Extract the (x, y) coordinate from the center of the cell holding the provided text.  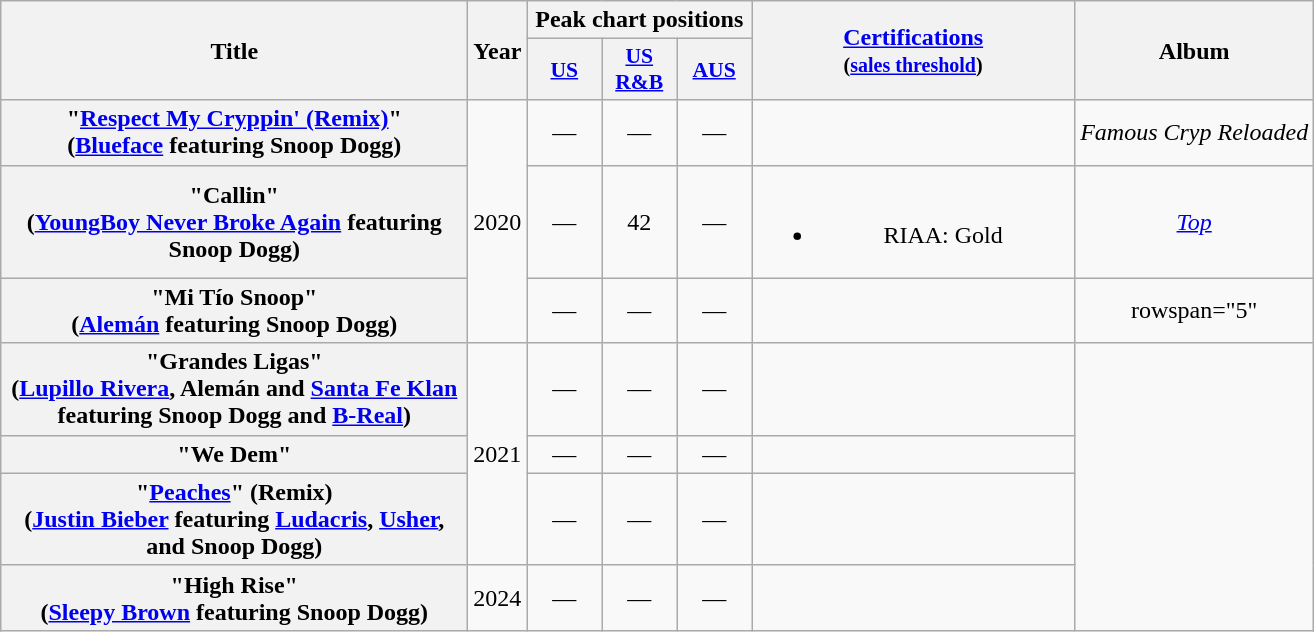
Peak chart positions (640, 20)
Year (498, 50)
"Respect My Cryppin' (Remix)"(Blueface featuring Snoop Dogg) (234, 132)
RIAA: Gold (914, 222)
Title (234, 50)
2024 (498, 598)
"High Rise"(Sleepy Brown featuring Snoop Dogg) (234, 598)
2021 (498, 454)
AUS (714, 70)
"Grandes Ligas"(Lupillo Rivera, Alemán and Santa Fe Klan featuring Snoop Dogg and B-Real) (234, 389)
Certifications(sales threshold) (914, 50)
Album (1194, 50)
"Mi Tío Snoop"(Alemán featuring Snoop Dogg) (234, 310)
US (564, 70)
"We Dem" (234, 454)
"Peaches" (Remix)(Justin Bieber featuring Ludacris, Usher, and Snoop Dogg) (234, 519)
"Callin"(YoungBoy Never Broke Again featuring Snoop Dogg) (234, 222)
rowspan="5" (1194, 310)
2020 (498, 222)
Top (1194, 222)
USR&B (640, 70)
42 (640, 222)
Famous Cryp Reloaded (1194, 132)
